Pinpoint the cell where the given text exists, returning its [x, y] midpoint coordinate. 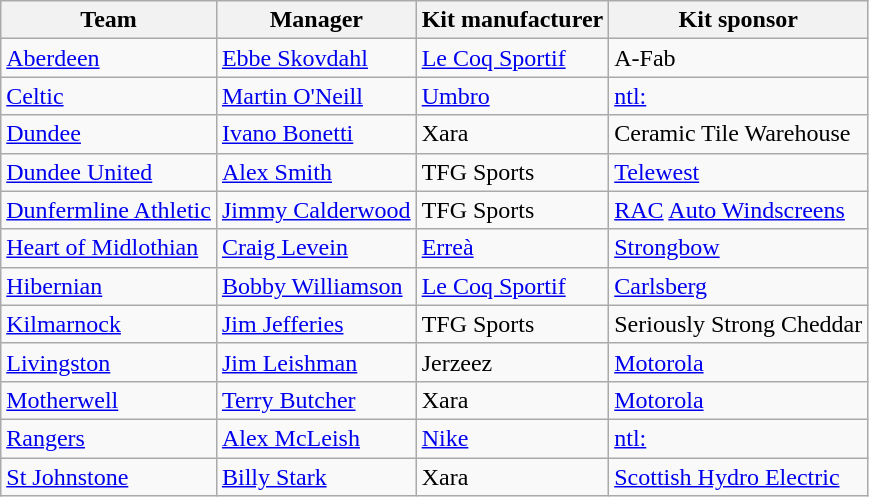
Jimmy Calderwood [316, 210]
RAC Auto Windscreens [738, 210]
Seriously Strong Cheddar [738, 324]
Carlsberg [738, 286]
Rangers [109, 438]
Dundee [109, 134]
Ivano Bonetti [316, 134]
Kit sponsor [738, 20]
Team [109, 20]
Aberdeen [109, 58]
Bobby Williamson [316, 286]
Craig Levein [316, 248]
Erreà [512, 248]
Billy Stark [316, 477]
Jim Leishman [316, 362]
A-Fab [738, 58]
Hibernian [109, 286]
Jim Jefferies [316, 324]
Strongbow [738, 248]
Ebbe Skovdahl [316, 58]
Terry Butcher [316, 400]
Umbro [512, 96]
Dundee United [109, 172]
Alex Smith [316, 172]
Jerzeez [512, 362]
Alex McLeish [316, 438]
Ceramic Tile Warehouse [738, 134]
Kit manufacturer [512, 20]
Motherwell [109, 400]
Dunfermline Athletic [109, 210]
Scottish Hydro Electric [738, 477]
Telewest [738, 172]
Manager [316, 20]
Martin O'Neill [316, 96]
Celtic [109, 96]
Heart of Midlothian [109, 248]
St Johnstone [109, 477]
Livingston [109, 362]
Kilmarnock [109, 324]
Nike [512, 438]
